Pinpoint the cell where the given text exists, returning its [X, Y] midpoint coordinate. 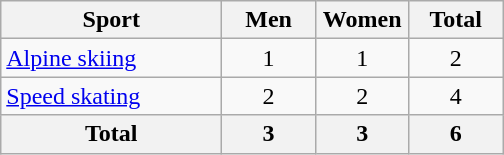
4 [456, 96]
Women [362, 20]
Alpine skiing [112, 58]
Men [269, 20]
6 [456, 134]
Speed skating [112, 96]
Sport [112, 20]
